Determine the [x, y] coordinate at the center of the cell enclosing the given text.  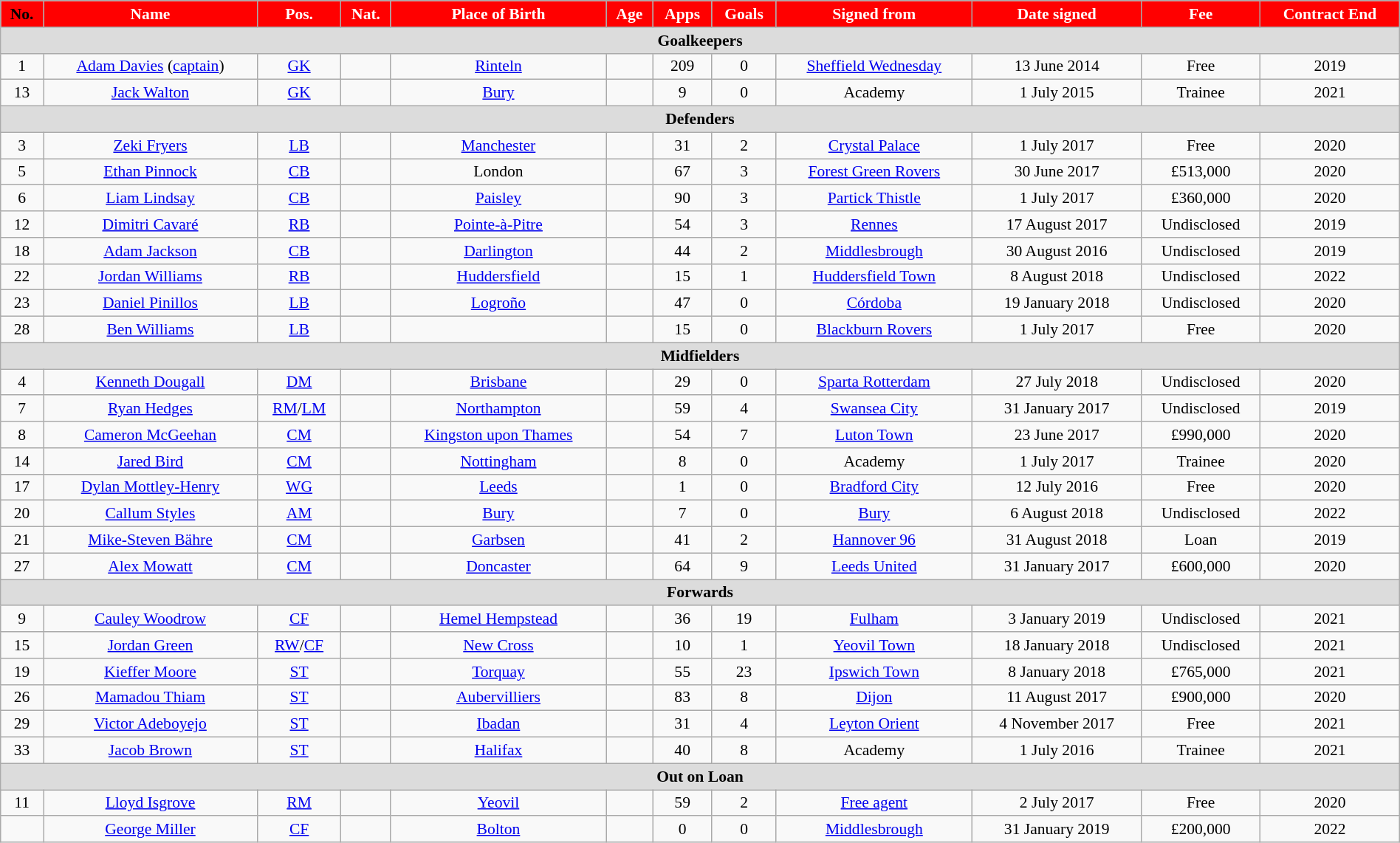
23 June 2017 [1057, 435]
Cauley Woodrow [150, 619]
New Cross [498, 645]
44 [682, 251]
London [498, 172]
6 August 2018 [1057, 514]
Leyton Orient [874, 724]
AM [298, 514]
Age [630, 14]
£765,000 [1201, 672]
RW/CF [298, 645]
Ibadan [498, 724]
31 August 2018 [1057, 540]
Leeds [498, 487]
31 January 2019 [1057, 830]
Leeds United [874, 566]
27 July 2018 [1057, 382]
Pos. [298, 14]
13 June 2014 [1057, 66]
No. [22, 14]
George Miller [150, 830]
27 [22, 566]
Yeovil Town [874, 645]
Hemel Hempstead [498, 619]
30 August 2016 [1057, 251]
41 [682, 540]
Yeovil [498, 803]
Swansea City [874, 409]
Sparta Rotterdam [874, 382]
Hannover 96 [874, 540]
18 January 2018 [1057, 645]
£360,000 [1201, 199]
Crystal Palace [874, 145]
Date signed [1057, 14]
Fee [1201, 14]
Ryan Hedges [150, 409]
Daniel Pinillos [150, 303]
Defenders [700, 120]
Dimitri Cavaré [150, 224]
Kingston upon Thames [498, 435]
Jacob Brown [150, 751]
RM/LM [298, 409]
Mike-Steven Bähre [150, 540]
67 [682, 172]
Jordan Williams [150, 277]
Ipswich Town [874, 672]
Partick Thistle [874, 199]
Adam Jackson [150, 251]
Pointe-à-Pitre [498, 224]
Rennes [874, 224]
Zeki Fryers [150, 145]
£200,000 [1201, 830]
Darlington [498, 251]
Loan [1201, 540]
Lloyd Isgrove [150, 803]
RM [298, 803]
Jared Bird [150, 461]
DM [298, 382]
Goalkeepers [700, 41]
Dijon [874, 698]
Garbsen [498, 540]
2 July 2017 [1057, 803]
Place of Birth [498, 14]
18 [22, 251]
Forest Green Rovers [874, 172]
Kenneth Dougall [150, 382]
Free agent [874, 803]
28 [22, 330]
13 [22, 93]
£990,000 [1201, 435]
Torquay [498, 672]
19 January 2018 [1057, 303]
Nat. [366, 14]
Brisbane [498, 382]
17 August 2017 [1057, 224]
Nottingham [498, 461]
26 [22, 698]
83 [682, 698]
1 July 2016 [1057, 751]
Bolton [498, 830]
Huddersfield [498, 277]
22 [22, 277]
Bradford City [874, 487]
Blackburn Rovers [874, 330]
Doncaster [498, 566]
Name [150, 14]
36 [682, 619]
Apps [682, 14]
33 [22, 751]
£900,000 [1201, 698]
Dylan Mottley-Henry [150, 487]
14 [22, 461]
Halifax [498, 751]
Kieffer Moore [150, 672]
11 [22, 803]
Jack Walton [150, 93]
Ethan Pinnock [150, 172]
8 August 2018 [1057, 277]
17 [22, 487]
Córdoba [874, 303]
Out on Loan [700, 777]
20 [22, 514]
Rinteln [498, 66]
WG [298, 487]
Logroño [498, 303]
5 [22, 172]
47 [682, 303]
Cameron McGeehan [150, 435]
Huddersfield Town [874, 277]
Midfielders [700, 356]
Jordan Green [150, 645]
12 [22, 224]
30 June 2017 [1057, 172]
Forwards [700, 593]
4 November 2017 [1057, 724]
1 July 2015 [1057, 93]
Manchester [498, 145]
Callum Styles [150, 514]
Fulham [874, 619]
Liam Lindsay [150, 199]
11 August 2017 [1057, 698]
40 [682, 751]
Alex Mowatt [150, 566]
Goals [744, 14]
64 [682, 566]
12 July 2016 [1057, 487]
Adam Davies (captain) [150, 66]
90 [682, 199]
£600,000 [1201, 566]
Mamadou Thiam [150, 698]
Paisley [498, 199]
Aubervilliers [498, 698]
Victor Adeboyejo [150, 724]
55 [682, 672]
Northampton [498, 409]
Ben Williams [150, 330]
8 January 2018 [1057, 672]
3 January 2019 [1057, 619]
6 [22, 199]
10 [682, 645]
£513,000 [1201, 172]
Contract End [1331, 14]
209 [682, 66]
Sheffield Wednesday [874, 66]
Signed from [874, 14]
21 [22, 540]
Luton Town [874, 435]
